Provide the (X, Y) coordinate of the cell's center where the given text is located.  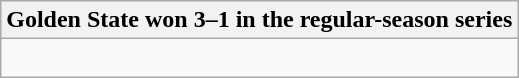
Golden State won 3–1 in the regular-season series (260, 20)
